Identify which cell holds the provided text, then report its [x, y] central coordinate. 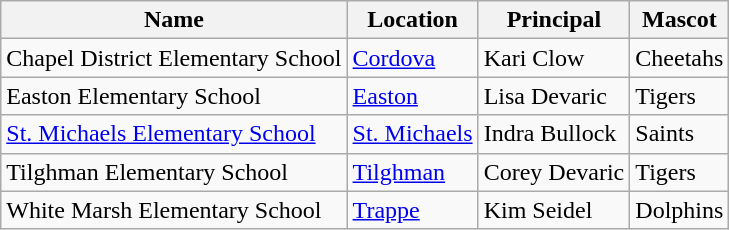
Corey Devaric [554, 172]
Kim Seidel [554, 210]
Trappe [412, 210]
White Marsh Elementary School [174, 210]
Indra Bullock [554, 134]
Saints [680, 134]
St. Michaels Elementary School [174, 134]
Mascot [680, 20]
Principal [554, 20]
St. Michaels [412, 134]
Tilghman [412, 172]
Chapel District Elementary School [174, 58]
Lisa Devaric [554, 96]
Cheetahs [680, 58]
Cordova [412, 58]
Kari Clow [554, 58]
Dolphins [680, 210]
Easton Elementary School [174, 96]
Location [412, 20]
Name [174, 20]
Easton [412, 96]
Tilghman Elementary School [174, 172]
